Determine the [x, y] coordinate at the center of the cell enclosing the given text.  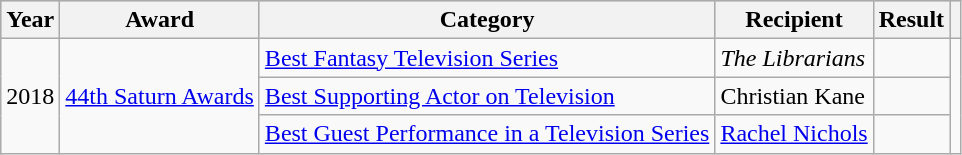
The Librarians [794, 58]
Award [160, 20]
Result [911, 20]
44th Saturn Awards [160, 96]
Recipient [794, 20]
Christian Kane [794, 96]
Best Fantasy Television Series [487, 58]
Best Guest Performance in a Television Series [487, 134]
Rachel Nichols [794, 134]
Year [30, 20]
Best Supporting Actor on Television [487, 96]
2018 [30, 96]
Category [487, 20]
